Locate the cell with the specified text and output its [x, y] center coordinate. 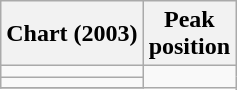
Chart (2003) [72, 34]
Peakposition [189, 34]
